Find where the given text appears and provide that cell's center as (x, y) coordinate. 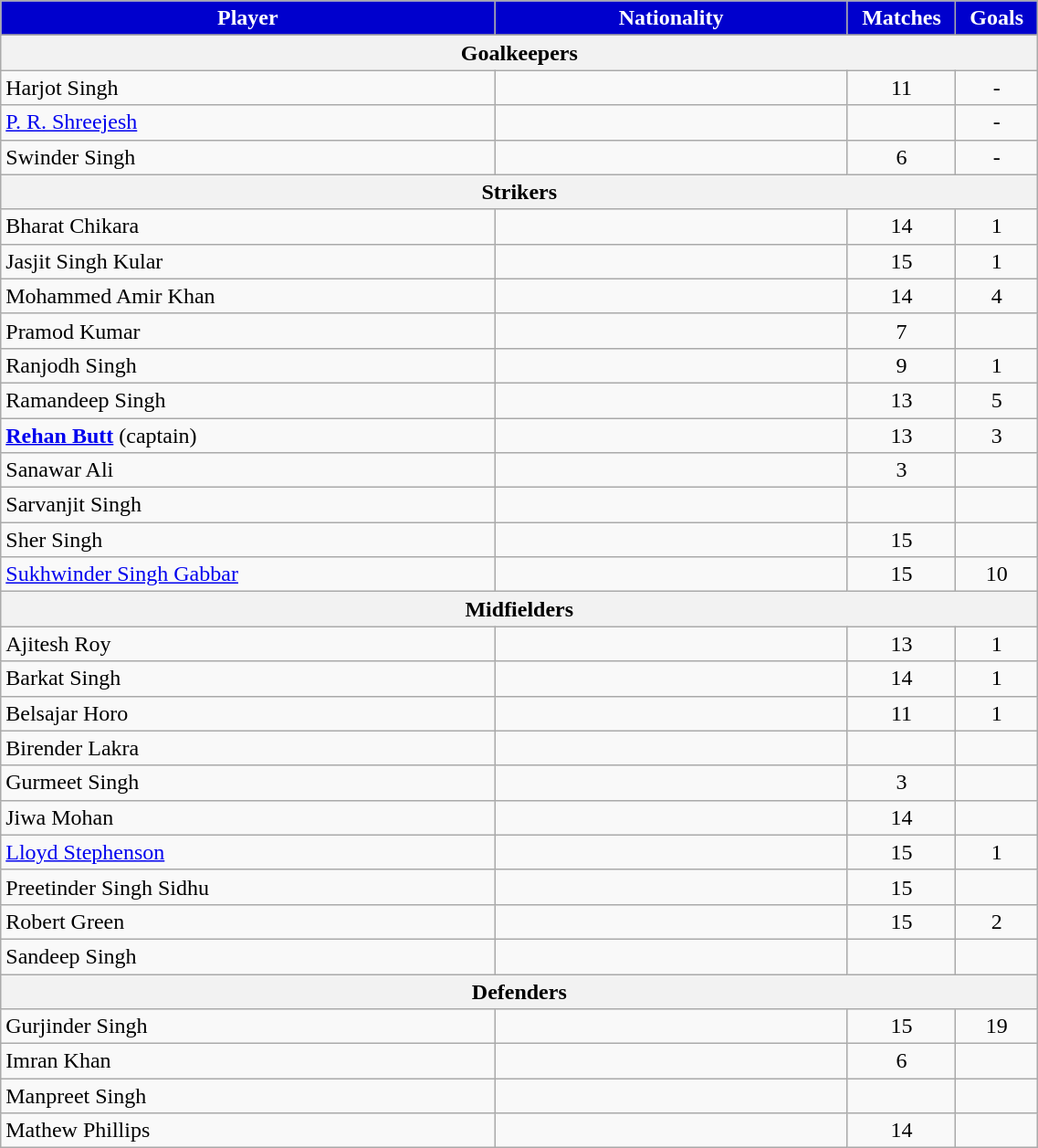
Midfielders (519, 609)
Defenders (519, 991)
Bharat Chikara (248, 226)
Harjot Singh (248, 88)
Preetinder Singh Sidhu (248, 887)
Jiwa Mohan (248, 817)
2 (997, 922)
Swinder Singh (248, 157)
Imran Khan (248, 1061)
Sandeep Singh (248, 956)
Sanawar Ali (248, 470)
Nationality (672, 18)
Ajitesh Roy (248, 644)
Mathew Phillips (248, 1131)
Manpreet Singh (248, 1096)
Birender Lakra (248, 748)
Sukhwinder Singh Gabbar (248, 574)
Ranjodh Singh (248, 365)
Ramandeep Singh (248, 400)
10 (997, 574)
Robert Green (248, 922)
Gurmeet Singh (248, 783)
P. R. Shreejesh (248, 122)
Matches (901, 18)
19 (997, 1027)
4 (997, 296)
Gurjinder Singh (248, 1027)
Mohammed Amir Khan (248, 296)
Goals (997, 18)
Barkat Singh (248, 679)
Goalkeepers (519, 53)
9 (901, 365)
5 (997, 400)
Player (248, 18)
Jasjit Singh Kular (248, 261)
7 (901, 331)
Belsajar Horo (248, 713)
Rehan Butt (captain) (248, 436)
Lloyd Stephenson (248, 852)
Strikers (519, 192)
Pramod Kumar (248, 331)
Sarvanjit Singh (248, 505)
Sher Singh (248, 540)
